Search for the cell housing the specified text and yield its [X, Y] center coordinate. 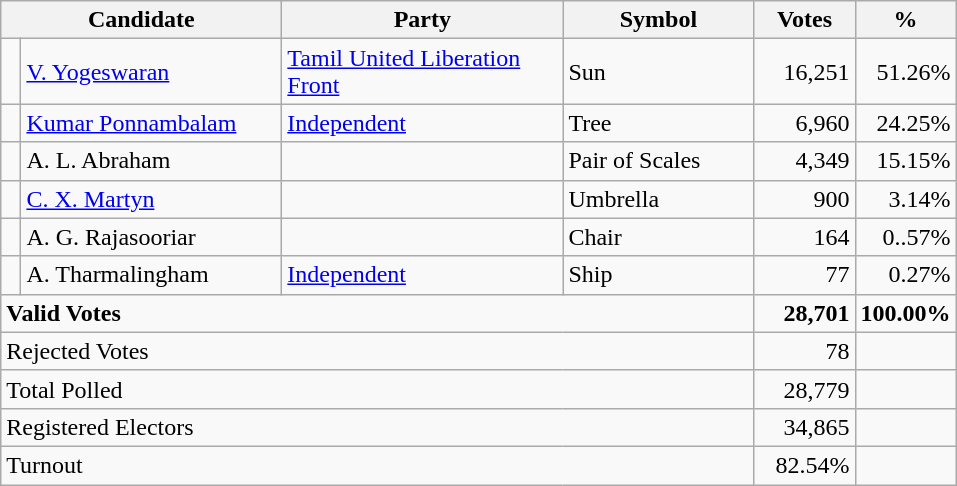
% [906, 20]
Sun [658, 72]
34,865 [804, 427]
C. X. Martyn [152, 199]
Tree [658, 123]
4,349 [804, 161]
100.00% [906, 313]
28,701 [804, 313]
24.25% [906, 123]
82.54% [804, 465]
Valid Votes [378, 313]
0.27% [906, 275]
28,779 [804, 389]
Kumar Ponnambalam [152, 123]
Ship [658, 275]
77 [804, 275]
Total Polled [378, 389]
3.14% [906, 199]
16,251 [804, 72]
Chair [658, 237]
Party [422, 20]
6,960 [804, 123]
0..57% [906, 237]
Turnout [378, 465]
Rejected Votes [378, 351]
Candidate [142, 20]
78 [804, 351]
15.15% [906, 161]
A. L. Abraham [152, 161]
900 [804, 199]
Pair of Scales [658, 161]
Registered Electors [378, 427]
Votes [804, 20]
V. Yogeswaran [152, 72]
51.26% [906, 72]
Umbrella [658, 199]
Symbol [658, 20]
A. G. Rajasooriar [152, 237]
164 [804, 237]
Tamil United Liberation Front [422, 72]
A. Tharmalingham [152, 275]
